Locate the cell with the specified text and output its (X, Y) center coordinate. 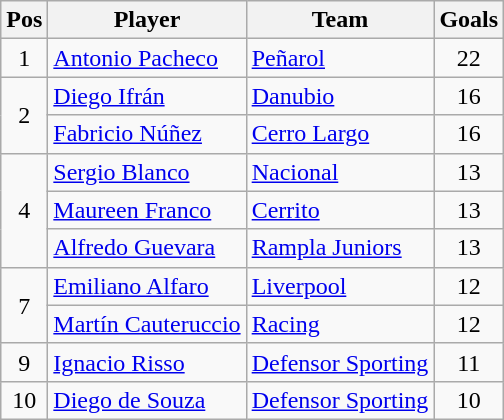
Peñarol (340, 58)
Fabricio Núñez (147, 134)
Team (340, 20)
Cerrito (340, 210)
Diego Ifrán (147, 96)
Pos (24, 20)
2 (24, 115)
22 (469, 58)
Alfredo Guevara (147, 248)
4 (24, 210)
Danubio (340, 96)
Cerro Largo (340, 134)
Ignacio Risso (147, 362)
Racing (340, 324)
11 (469, 362)
Sergio Blanco (147, 172)
Goals (469, 20)
Antonio Pacheco (147, 58)
Emiliano Alfaro (147, 286)
Player (147, 20)
Maureen Franco (147, 210)
Martín Cauteruccio (147, 324)
9 (24, 362)
Nacional (340, 172)
Rampla Juniors (340, 248)
Liverpool (340, 286)
1 (24, 58)
Diego de Souza (147, 400)
7 (24, 305)
